Capture the cell that displays the provided text and extract its (x, y) central coordinate. 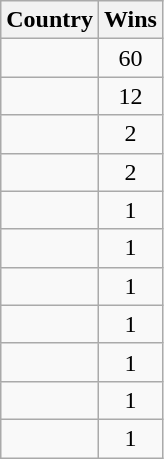
Country (50, 20)
60 (130, 58)
12 (130, 96)
Wins (130, 20)
